Locate the cell with the specified text and output its (X, Y) center coordinate. 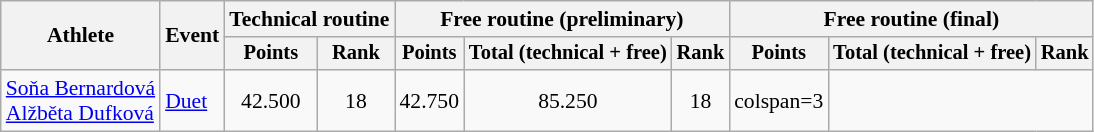
Soňa BernardováAlžběta Dufková (80, 100)
Free routine (final) (911, 19)
42.500 (270, 100)
85.250 (568, 100)
colspan=3 (778, 100)
Athlete (80, 36)
Event (192, 36)
Duet (192, 100)
Free routine (preliminary) (562, 19)
Technical routine (309, 19)
42.750 (428, 100)
